Search for the cell housing the specified text and yield its (x, y) center coordinate. 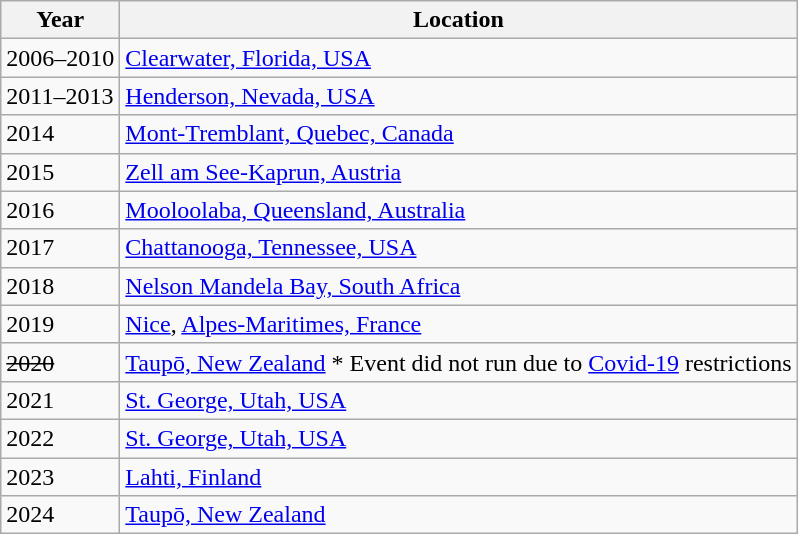
2011–2013 (60, 96)
2014 (60, 134)
2020 (60, 362)
Clearwater, Florida, USA (458, 58)
2019 (60, 324)
2021 (60, 400)
2022 (60, 438)
Henderson, Nevada, USA (458, 96)
2015 (60, 172)
Mooloolaba, Queensland, Australia (458, 210)
Year (60, 20)
Taupō, New Zealand (458, 515)
2018 (60, 286)
Nelson Mandela Bay, South Africa (458, 286)
2017 (60, 248)
Location (458, 20)
2024 (60, 515)
Nice, Alpes-Maritimes, France (458, 324)
2023 (60, 477)
Taupō, New Zealand * Event did not run due to Covid-19 restrictions (458, 362)
2006–2010 (60, 58)
Zell am See-Kaprun, Austria (458, 172)
2016 (60, 210)
Mont-Tremblant, Quebec, Canada (458, 134)
Chattanooga, Tennessee, USA (458, 248)
Lahti, Finland (458, 477)
